For the text-containing cell, return its midpoint in (x, y) coordinate format. 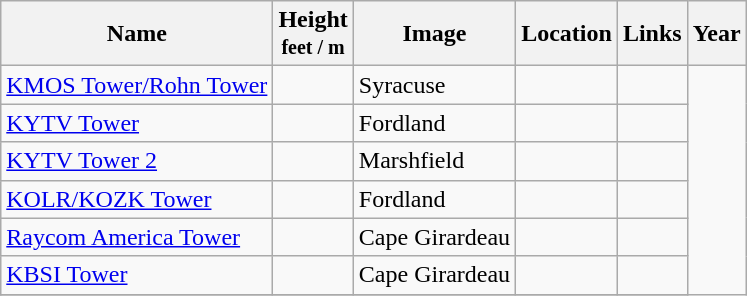
Raycom America Tower (137, 237)
Year (716, 34)
KMOS Tower/Rohn Tower (137, 85)
Heightfeet / m (313, 34)
Links (652, 34)
Name (137, 34)
KYTV Tower (137, 123)
Syracuse (434, 85)
Image (434, 34)
KBSI Tower (137, 275)
Marshfield (434, 161)
KYTV Tower 2 (137, 161)
Location (567, 34)
KOLR/KOZK Tower (137, 199)
